Determine the [x, y] coordinate at the center of the cell enclosing the given text.  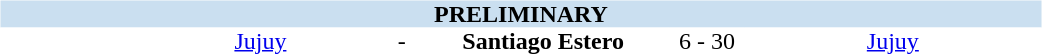
Santiago Estero [544, 42]
6 - 30 [707, 42]
PRELIMINARY [520, 14]
- [402, 42]
